Scan for the cell matching the given text and deliver its (X, Y) coordinate at center. 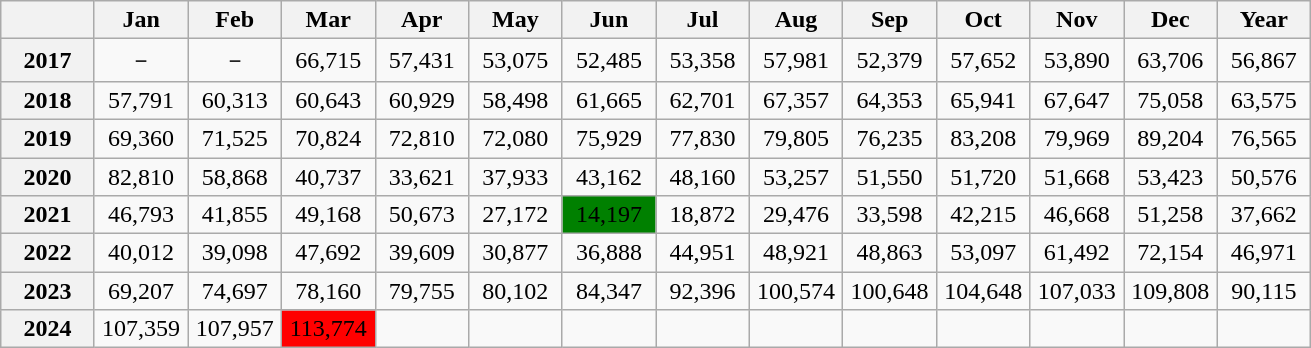
52,485 (609, 60)
40,012 (141, 253)
69,360 (141, 138)
51,668 (1077, 177)
57,652 (983, 60)
Jun (609, 20)
Year (1264, 20)
74,697 (235, 291)
57,981 (796, 60)
61,665 (609, 100)
53,423 (1171, 177)
60,929 (422, 100)
79,755 (422, 291)
76,235 (890, 138)
104,648 (983, 291)
58,868 (235, 177)
72,810 (422, 138)
57,791 (141, 100)
78,160 (328, 291)
27,172 (516, 215)
67,357 (796, 100)
44,951 (703, 253)
49,168 (328, 215)
42,215 (983, 215)
113,774 (328, 329)
60,643 (328, 100)
53,257 (796, 177)
82,810 (141, 177)
53,890 (1077, 60)
75,058 (1171, 100)
63,575 (1264, 100)
51,258 (1171, 215)
50,576 (1264, 177)
79,969 (1077, 138)
Feb (235, 20)
100,648 (890, 291)
51,550 (890, 177)
37,933 (516, 177)
33,621 (422, 177)
Jan (141, 20)
53,075 (516, 60)
56,867 (1264, 60)
61,492 (1077, 253)
2018 (48, 100)
46,793 (141, 215)
Nov (1077, 20)
48,863 (890, 253)
Apr (422, 20)
2020 (48, 177)
43,162 (609, 177)
64,353 (890, 100)
90,115 (1264, 291)
53,097 (983, 253)
109,808 (1171, 291)
41,855 (235, 215)
33,598 (890, 215)
39,098 (235, 253)
66,715 (328, 60)
2021 (48, 215)
71,525 (235, 138)
79,805 (796, 138)
40,737 (328, 177)
Mar (328, 20)
18,872 (703, 215)
37,662 (1264, 215)
Sep (890, 20)
29,476 (796, 215)
39,609 (422, 253)
70,824 (328, 138)
48,160 (703, 177)
36,888 (609, 253)
107,359 (141, 329)
30,877 (516, 253)
57,431 (422, 60)
46,971 (1264, 253)
2022 (48, 253)
75,929 (609, 138)
Aug (796, 20)
2019 (48, 138)
14,197 (609, 215)
107,957 (235, 329)
65,941 (983, 100)
Oct (983, 20)
2024 (48, 329)
67,647 (1077, 100)
92,396 (703, 291)
100,574 (796, 291)
69,207 (141, 291)
72,154 (1171, 253)
47,692 (328, 253)
77,830 (703, 138)
51,720 (983, 177)
63,706 (1171, 60)
May (516, 20)
62,701 (703, 100)
58,498 (516, 100)
60,313 (235, 100)
46,668 (1077, 215)
2017 (48, 60)
50,673 (422, 215)
2023 (48, 291)
76,565 (1264, 138)
83,208 (983, 138)
84,347 (609, 291)
72,080 (516, 138)
53,358 (703, 60)
52,379 (890, 60)
Dec (1171, 20)
48,921 (796, 253)
107,033 (1077, 291)
Jul (703, 20)
80,102 (516, 291)
89,204 (1171, 138)
